Return [x, y] of the center of cell containing provided text 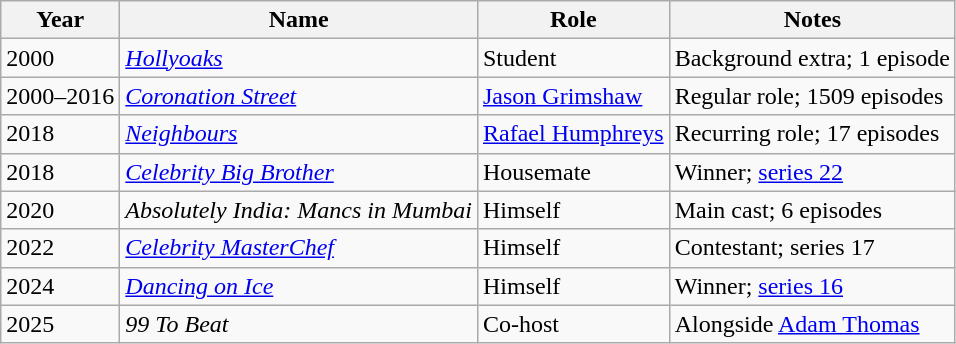
Student [573, 58]
Winner; series 16 [812, 286]
Role [573, 20]
2020 [60, 210]
Jason Grimshaw [573, 96]
Contestant; series 17 [812, 248]
Alongside Adam Thomas [812, 324]
Neighbours [299, 134]
Notes [812, 20]
Winner; series 22 [812, 172]
Hollyoaks [299, 58]
Housemate [573, 172]
Main cast; 6 episodes [812, 210]
Absolutely India: Mancs in Mumbai [299, 210]
2000–2016 [60, 96]
Dancing on Ice [299, 286]
2024 [60, 286]
2025 [60, 324]
Year [60, 20]
Celebrity Big Brother [299, 172]
Coronation Street [299, 96]
Rafael Humphreys [573, 134]
Background extra; 1 episode [812, 58]
2022 [60, 248]
2000 [60, 58]
Celebrity MasterChef [299, 248]
Recurring role; 17 episodes [812, 134]
Name [299, 20]
Regular role; 1509 episodes [812, 96]
99 To Beat [299, 324]
Co-host [573, 324]
